Detect which cell encompasses the target text, then output its [x, y] center coordinate. 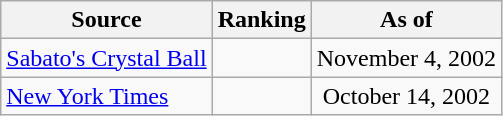
New York Times [106, 96]
As of [406, 20]
October 14, 2002 [406, 96]
Sabato's Crystal Ball [106, 58]
Source [106, 20]
Ranking [262, 20]
November 4, 2002 [406, 58]
